Extract the [x, y] coordinate from the center of the cell holding the provided text.  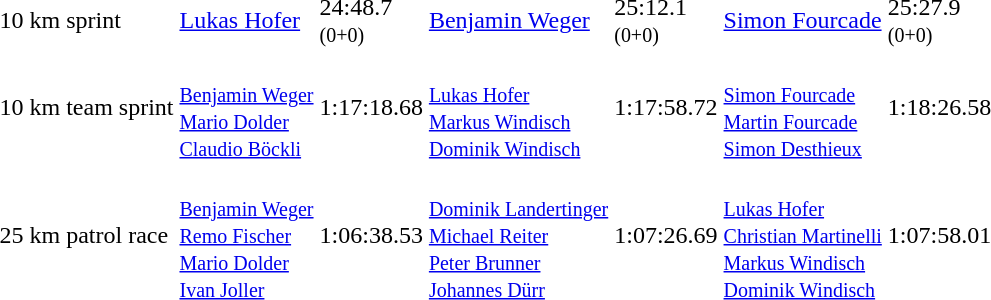
1:17:18.68 [371, 108]
Simon FourcadeMartin FourcadeSimon Desthieux [802, 108]
Lukas HoferMarkus WindischDominik Windisch [518, 108]
1:17:58.72 [666, 108]
Benjamin WegerMario DolderClaudio Böckli [246, 108]
